Determine the (X, Y) coordinate at the center of the cell enclosing the given text.  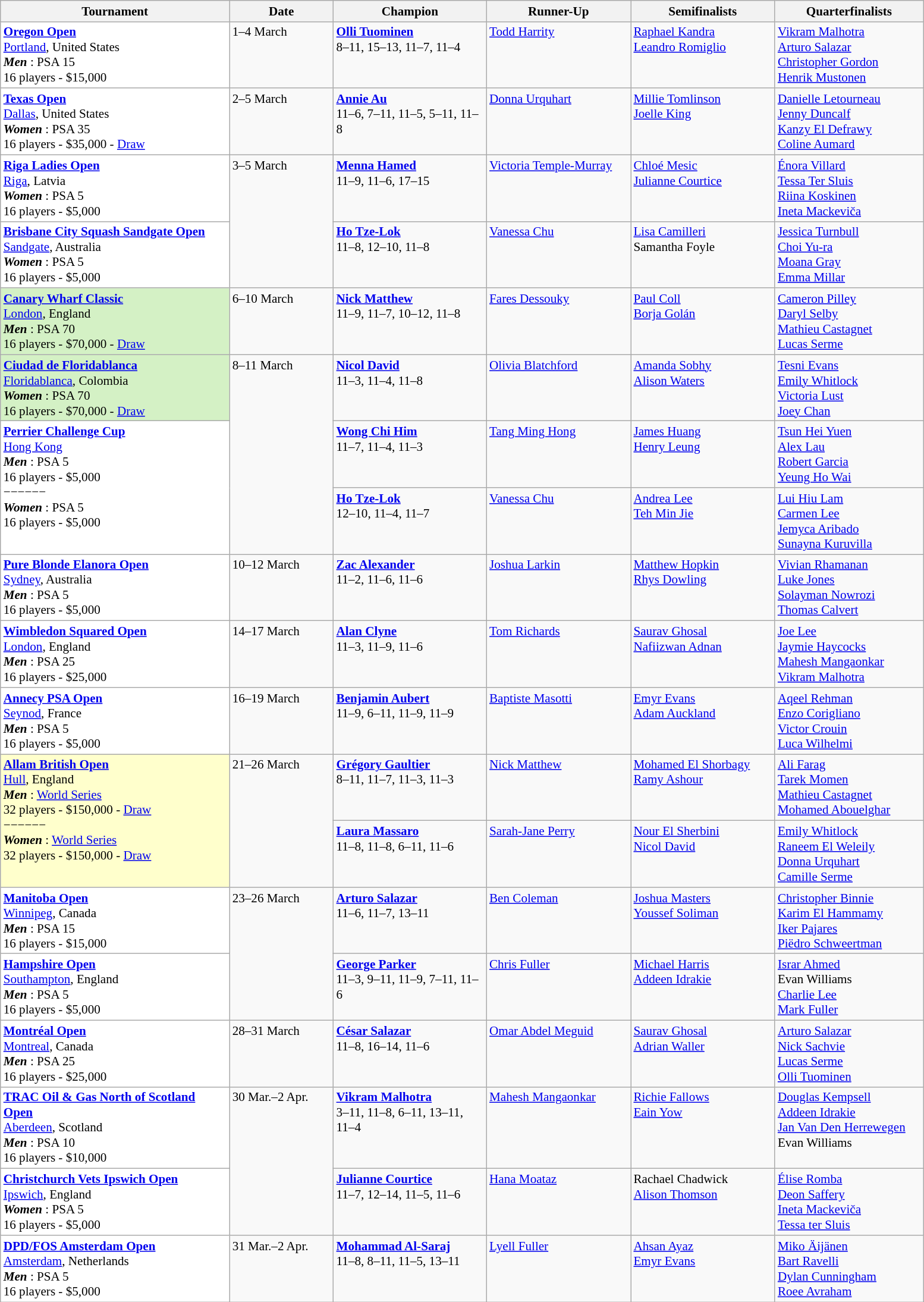
Nicol David11–3, 11–4, 11–8 (410, 388)
Manitoba Open Winnipeg, Canada Men : PSA 1516 players - $15,000 (115, 920)
Ben Coleman (558, 920)
Annecy PSA Open Seynod, France Men : PSA 516 players - $5,000 (115, 721)
Richie Fallows Eain Yow (702, 1128)
Olli Tuominen8–11, 15–13, 11–7, 11–4 (410, 55)
Douglas Kempsell Addeen Idrakie Jan Van Den Herrewegen Evan Williams (849, 1128)
Amanda Sobhy Alison Waters (702, 388)
Quarterfinalists (849, 11)
Runner-Up (558, 11)
3–5 March (282, 221)
Tom Richards (558, 654)
Grégory Gaultier8–11, 11–7, 11–3, 11–3 (410, 788)
Vikram Malhotra Arturo Salazar Christopher Gordon Henrik Mustonen (849, 55)
Riga Ladies Open Riga, Latvia Women : PSA 516 players - $5,000 (115, 188)
Joe Lee Jaymie Haycocks Mahesh Mangaonkar Vikram Malhotra (849, 654)
Paul Coll Borja Golán (702, 321)
Baptiste Masotti (558, 721)
Michael Harris Addeen Idrakie (702, 987)
Canary Wharf Classic London, England Men : PSA 7016 players - $70,000 - Draw (115, 321)
Tesni Evans Emily Whitlock Victoria Lust Joey Chan (849, 388)
Texas Open Dallas, United States Women : PSA 3516 players - $35,000 - Draw (115, 121)
Nour El Sherbini Nicol David (702, 854)
Todd Harrity (558, 55)
TRAC Oil & Gas North of Scotland Open Aberdeen, Scotland Men : PSA 1016 players - $10,000 (115, 1128)
Israr Ahmed Evan Williams Charlie Lee Mark Fuller (849, 987)
Annie Au11–6, 7–11, 11–5, 5–11, 11–8 (410, 121)
Ciudad de Floridablanca Floridablanca, Colombia Women : PSA 7016 players - $70,000 - Draw (115, 388)
Christopher Binnie Karim El Hammamy Iker Pajares Piëdro Schweertman (849, 920)
Sarah-Jane Perry (558, 854)
31 Mar.–2 Apr. (282, 1269)
Omar Abdel Meguid (558, 1053)
Millie Tomlinson Joelle King (702, 121)
Andrea Lee Teh Min Jie (702, 521)
2–5 March (282, 121)
Lui Hiu Lam Carmen Lee Jemyca Aribado Sunayna Kuruvilla (849, 521)
Miko Äijänen Bart Ravelli Dylan Cunningham Roee Avraham (849, 1269)
Wong Chi Him11–7, 11–4, 11–3 (410, 454)
Semifinalists (702, 11)
Christchurch Vets Ipswich Open Ipswich, England Women : PSA 516 players - $5,000 (115, 1202)
Donna Urquhart (558, 121)
Oregon Open Portland, United States Men : PSA 1516 players - $15,000 (115, 55)
Ali Farag Tarek Momen Mathieu Castagnet Mohamed Abouelghar (849, 788)
Chris Fuller (558, 987)
Fares Dessouky (558, 321)
Ahsan Ayaz Emyr Evans (702, 1269)
Mohamed El Shorbagy Ramy Ashour (702, 788)
Mohammad Al-Saraj11–8, 8–11, 11–5, 13–11 (410, 1269)
Nick Matthew (558, 788)
Hana Moataz (558, 1202)
Joshua Masters Youssef Soliman (702, 920)
Tsun Hei Yuen Alex Lau Robert Garcia Yeung Ho Wai (849, 454)
Perrier Challenge Cup Hong Kong Men : PSA 516 players - $5,000−−−−−− Women : PSA 516 players - $5,000 (115, 488)
Saurav Ghosal Nafiizwan Adnan (702, 654)
Arturo Salazar Nick Sachvie Lucas Serme Olli Tuominen (849, 1053)
Emyr Evans Adam Auckland (702, 721)
Rachael Chadwick Alison Thomson (702, 1202)
Nick Matthew11–9, 11–7, 10–12, 11–8 (410, 321)
Benjamin Aubert11–9, 6–11, 11–9, 11–9 (410, 721)
Arturo Salazar11–6, 11–7, 13–11 (410, 920)
César Salazar11–8, 16–14, 11–6 (410, 1053)
Matthew Hopkin Rhys Dowling (702, 588)
23–26 March (282, 953)
14–17 March (282, 654)
Joshua Larkin (558, 588)
Alan Clyne11–3, 11–9, 11–6 (410, 654)
Julianne Courtice11–7, 12–14, 11–5, 11–6 (410, 1202)
Hampshire Open Southampton, England Men : PSA 516 players - $5,000 (115, 987)
21–26 March (282, 821)
Victoria Temple-Murray (558, 188)
Danielle Letourneau Jenny Duncalf Kanzy El Defrawy Coline Aumard (849, 121)
Champion (410, 11)
DPD/FOS Amsterdam Open Amsterdam, Netherlands Men : PSA 516 players - $5,000 (115, 1269)
Cameron Pilley Daryl Selby Mathieu Castagnet Lucas Serme (849, 321)
Laura Massaro11–8, 11–8, 6–11, 11–6 (410, 854)
Chloé Mesic Julianne Courtice (702, 188)
Lyell Fuller (558, 1269)
James Huang Henry Leung (702, 454)
6–10 March (282, 321)
16–19 March (282, 721)
Date (282, 11)
Olivia Blatchford (558, 388)
Vikram Malhotra3–11, 11–8, 6–11, 13–11, 11–4 (410, 1128)
30 Mar.–2 Apr. (282, 1161)
Vivian Rhamanan Luke Jones Solayman Nowrozi Thomas Calvert (849, 588)
Mahesh Mangaonkar (558, 1128)
Menna Hamed11–9, 11–6, 17–15 (410, 188)
Ho Tze-Lok12–10, 11–4, 11–7 (410, 521)
Brisbane City Squash Sandgate Open Sandgate, Australia Women : PSA 516 players - $5,000 (115, 255)
Tournament (115, 11)
Élise Romba Deon Saffery Ineta Mackeviča Tessa ter Sluis (849, 1202)
8–11 March (282, 454)
Tang Ming Hong (558, 454)
Ho Tze-Lok11–8, 12–10, 11–8 (410, 255)
Montréal Open Montreal, Canada Men : PSA 2516 players - $25,000 (115, 1053)
Lisa Camilleri Samantha Foyle (702, 255)
Emily Whitlock Raneem El Weleily Donna Urquhart Camille Serme (849, 854)
28–31 March (282, 1053)
Saurav Ghosal Adrian Waller (702, 1053)
1–4 March (282, 55)
10–12 March (282, 588)
Pure Blonde Elanora Open Sydney, Australia Men : PSA 516 players - $5,000 (115, 588)
Aqeel Rehman Enzo Corigliano Victor Crouin Luca Wilhelmi (849, 721)
Énora Villard Tessa Ter Sluis Riina Koskinen Ineta Mackeviča (849, 188)
Wimbledon Squared Open London, England Men : PSA 2516 players - $25,000 (115, 654)
George Parker11–3, 9–11, 11–9, 7–11, 11–6 (410, 987)
Zac Alexander11–2, 11–6, 11–6 (410, 588)
Jessica Turnbull Choi Yu-ra Moana Gray Emma Millar (849, 255)
Allam British Open Hull, England Men : World Series32 players - $150,000 - Draw−−−−−− Women : World Series32 players - $150,000 - Draw (115, 821)
Raphael Kandra Leandro Romiglio (702, 55)
